Scan for the cell matching the given text and deliver its (X, Y) coordinate at center. 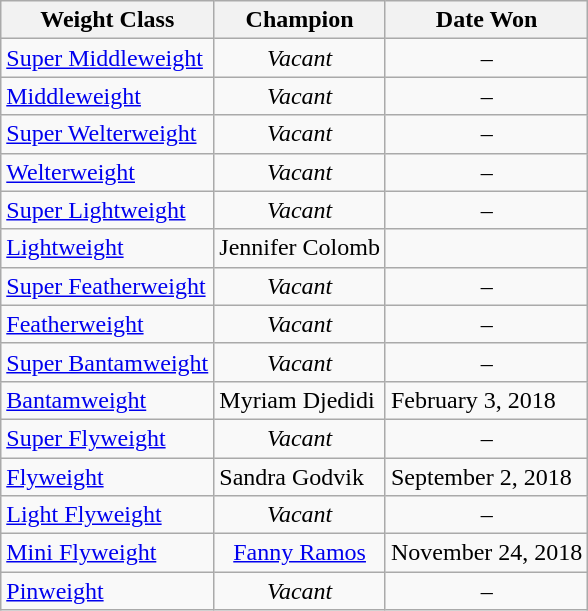
September 2, 2018 (486, 477)
Middleweight (108, 96)
Featherweight (108, 324)
Date Won (486, 20)
Pinweight (108, 591)
November 24, 2018 (486, 553)
Champion (300, 20)
Weight Class (108, 20)
Super Featherweight (108, 286)
Welterweight (108, 172)
Myriam Djedidi (300, 400)
Super Bantamweight (108, 362)
Super Flyweight (108, 438)
Super Middleweight (108, 58)
Super Welterweight (108, 134)
Mini Flyweight (108, 553)
February 3, 2018 (486, 400)
Light Flyweight (108, 515)
Sandra Godvik (300, 477)
Jennifer Colomb (300, 248)
Lightweight (108, 248)
Flyweight (108, 477)
Fanny Ramos (300, 553)
Bantamweight (108, 400)
Super Lightweight (108, 210)
